Pinpoint the cell where the given text exists, returning its [X, Y] midpoint coordinate. 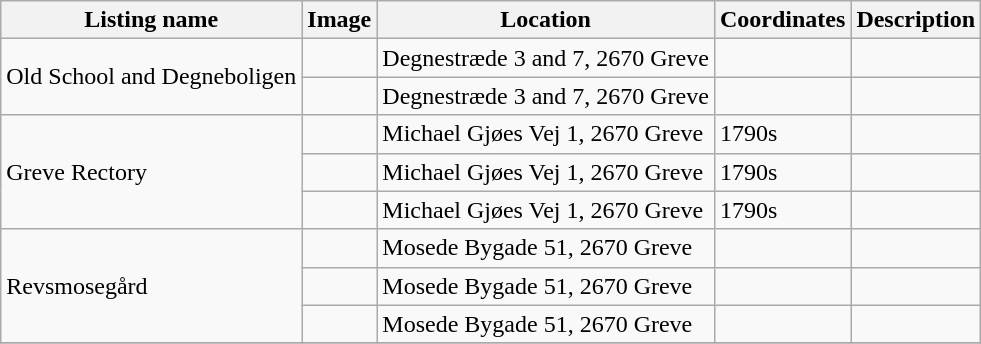
Description [916, 20]
Revsmosegård [152, 286]
Old School and Degneboligen [152, 77]
Location [546, 20]
Coordinates [782, 20]
Listing name [152, 20]
Greve Rectory [152, 172]
Image [340, 20]
